Extract the (x, y) coordinate from the center of the cell holding the provided text.  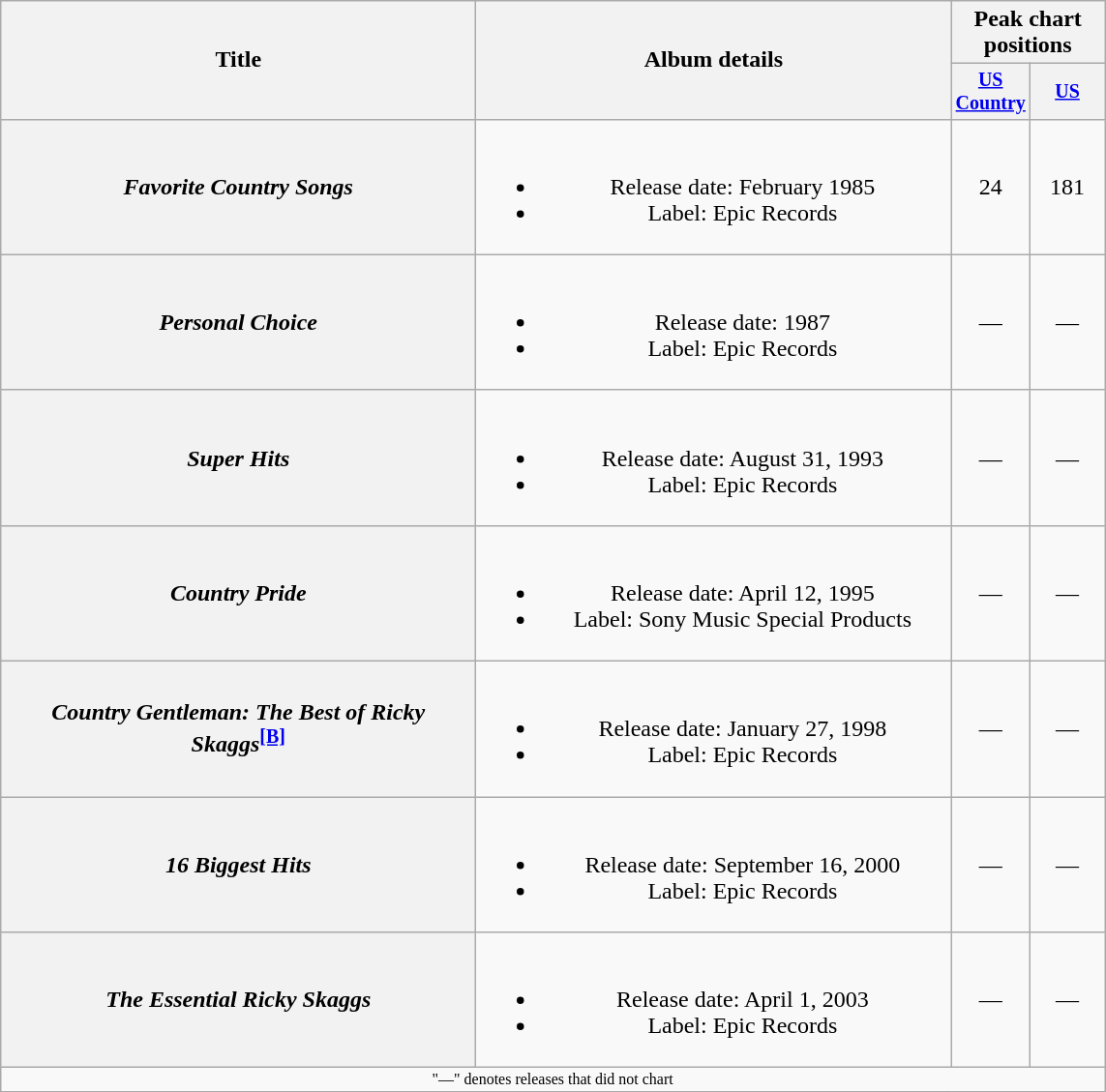
Peak chartpositions (1028, 33)
The Essential Ricky Skaggs (238, 1000)
Release date: 1987Label: Epic Records (714, 322)
Release date: September 16, 2000Label: Epic Records (714, 865)
Country Pride (238, 593)
Country Gentleman: The Best of Ricky Skaggs[B] (238, 729)
Release date: April 1, 2003Label: Epic Records (714, 1000)
16 Biggest Hits (238, 865)
"—" denotes releases that did not chart (553, 1079)
Album details (714, 60)
US (1068, 91)
Favorite Country Songs (238, 187)
24 (991, 187)
Release date: January 27, 1998Label: Epic Records (714, 729)
Release date: February 1985Label: Epic Records (714, 187)
Super Hits (238, 457)
Release date: August 31, 1993Label: Epic Records (714, 457)
181 (1068, 187)
US Country (991, 91)
Release date: April 12, 1995Label: Sony Music Special Products (714, 593)
Title (238, 60)
Personal Choice (238, 322)
